Pinpoint the cell where the given text exists, returning its [X, Y] midpoint coordinate. 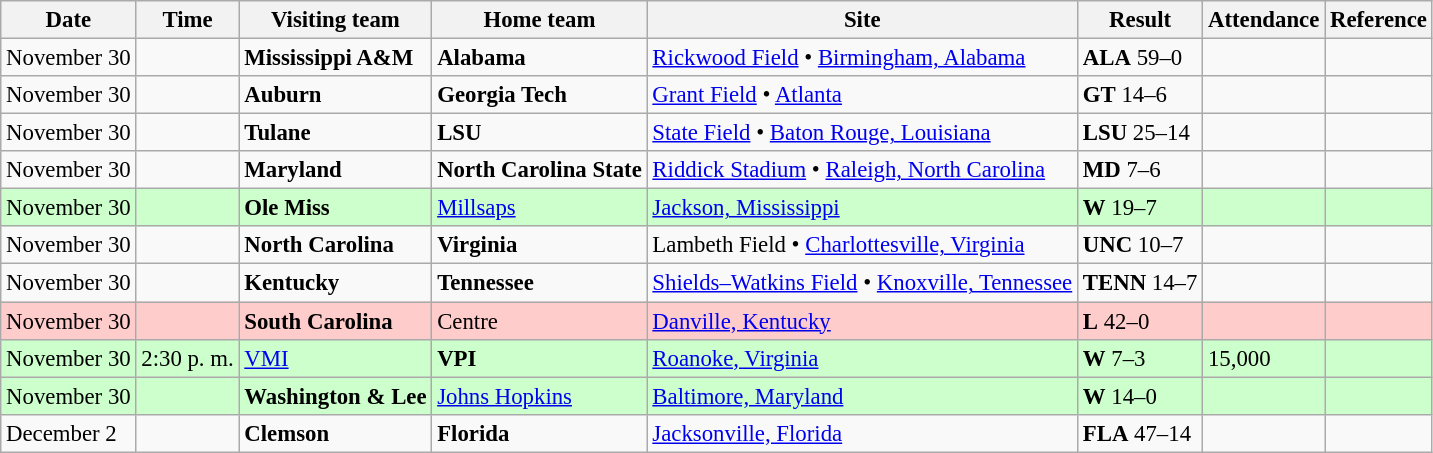
Attendance [1264, 20]
North Carolina [336, 245]
Shields–Watkins Field • Knoxville, Tennessee [862, 283]
LSU [540, 133]
2:30 p. m. [188, 358]
W 7–3 [1140, 358]
Tulane [336, 133]
LSU 25–14 [1140, 133]
South Carolina [336, 321]
VPI [540, 358]
Rickwood Field • Birmingham, Alabama [862, 58]
GT 14–6 [1140, 95]
W 14–0 [1140, 396]
Mississippi A&M [336, 58]
North Carolina State [540, 170]
Jacksonville, Florida [862, 433]
Time [188, 20]
Ole Miss [336, 208]
Grant Field • Atlanta [862, 95]
Alabama [540, 58]
Auburn [336, 95]
Jackson, Mississippi [862, 208]
MD 7–6 [1140, 170]
Clemson [336, 433]
Washington & Lee [336, 396]
UNC 10–7 [1140, 245]
Johns Hopkins [540, 396]
W 19–7 [1140, 208]
Reference [1379, 20]
Danville, Kentucky [862, 321]
Result [1140, 20]
ALA 59–0 [1140, 58]
Home team [540, 20]
Site [862, 20]
Florida [540, 433]
15,000 [1264, 358]
Riddick Stadium • Raleigh, North Carolina [862, 170]
FLA 47–14 [1140, 433]
Roanoke, Virginia [862, 358]
Tennessee [540, 283]
Baltimore, Maryland [862, 396]
December 2 [68, 433]
Georgia Tech [540, 95]
VMI [336, 358]
Millsaps [540, 208]
State Field • Baton Rouge, Louisiana [862, 133]
Maryland [336, 170]
Centre [540, 321]
L 42–0 [1140, 321]
Lambeth Field • Charlottesville, Virginia [862, 245]
Date [68, 20]
TENN 14–7 [1140, 283]
Visiting team [336, 20]
Kentucky [336, 283]
Virginia [540, 245]
